From the cell containing the given text, extract its center point as (X, Y) coordinate. 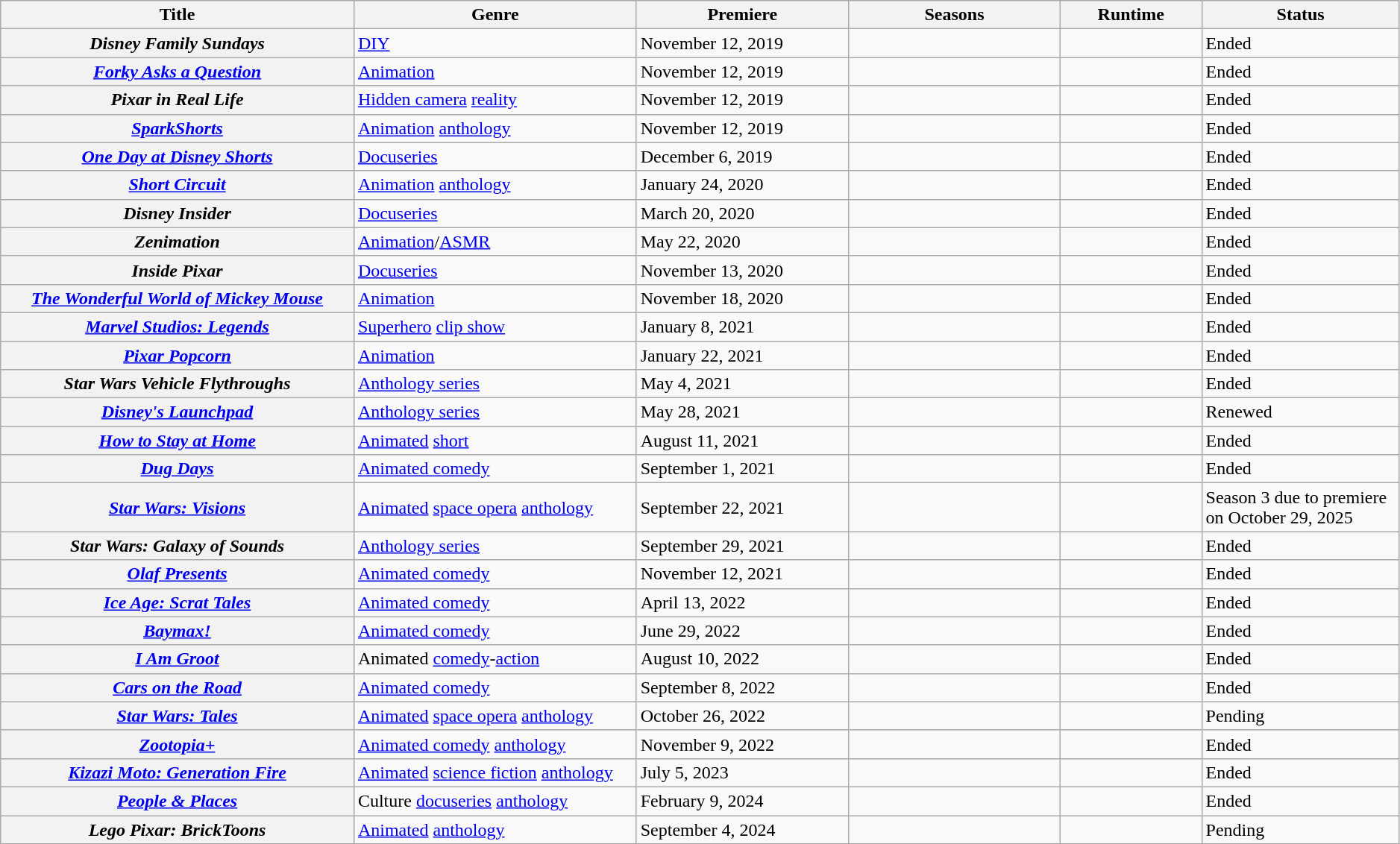
Star Wars: Tales (178, 716)
Runtime (1131, 15)
Disney Family Sundays (178, 43)
Pixar Popcorn (178, 356)
Lego Pixar: BrickToons (178, 830)
Forky Asks a Question (178, 72)
November 9, 2022 (742, 744)
How to Stay at Home (178, 441)
Status (1301, 15)
July 5, 2023 (742, 772)
Marvel Studios: Legends (178, 327)
Animated science fiction anthology (495, 772)
Animated comedy-action (495, 659)
Superhero clip show (495, 327)
Seasons (954, 15)
February 9, 2024 (742, 801)
August 10, 2022 (742, 659)
November 18, 2020 (742, 298)
Short Circuit (178, 185)
Culture docuseries anthology (495, 801)
Animated anthology (495, 830)
October 26, 2022 (742, 716)
June 29, 2022 (742, 631)
September 1, 2021 (742, 469)
Ice Age: Scrat Tales (178, 602)
May 4, 2021 (742, 384)
Dug Days (178, 469)
September 4, 2024 (742, 830)
One Day at Disney Shorts (178, 157)
Star Wars Vehicle Flythroughs (178, 384)
Animated short (495, 441)
The Wonderful World of Mickey Mouse (178, 298)
December 6, 2019 (742, 157)
January 24, 2020 (742, 185)
Title (178, 15)
Cars on the Road (178, 687)
Star Wars: Galaxy of Sounds (178, 546)
Zootopia+ (178, 744)
August 11, 2021 (742, 441)
Star Wars: Visions (178, 507)
November 12, 2021 (742, 574)
April 13, 2022 (742, 602)
January 8, 2021 (742, 327)
September 8, 2022 (742, 687)
January 22, 2021 (742, 356)
Animated comedy anthology (495, 744)
People & Places (178, 801)
SparkShorts (178, 128)
Premiere (742, 15)
September 22, 2021 (742, 507)
November 13, 2020 (742, 270)
Animation/ASMR (495, 242)
Renewed (1301, 412)
Season 3 due to premiere on October 29, 2025 (1301, 507)
September 29, 2021 (742, 546)
DIY (495, 43)
March 20, 2020 (742, 213)
Kizazi Moto: Generation Fire (178, 772)
Inside Pixar (178, 270)
Pixar in Real Life (178, 100)
Disney's Launchpad (178, 412)
Olaf Presents (178, 574)
Zenimation (178, 242)
Baymax! (178, 631)
Disney Insider (178, 213)
Hidden camera reality (495, 100)
May 22, 2020 (742, 242)
Genre (495, 15)
May 28, 2021 (742, 412)
I Am Groot (178, 659)
